Detect which cell encompasses the target text, then output its (X, Y) center coordinate. 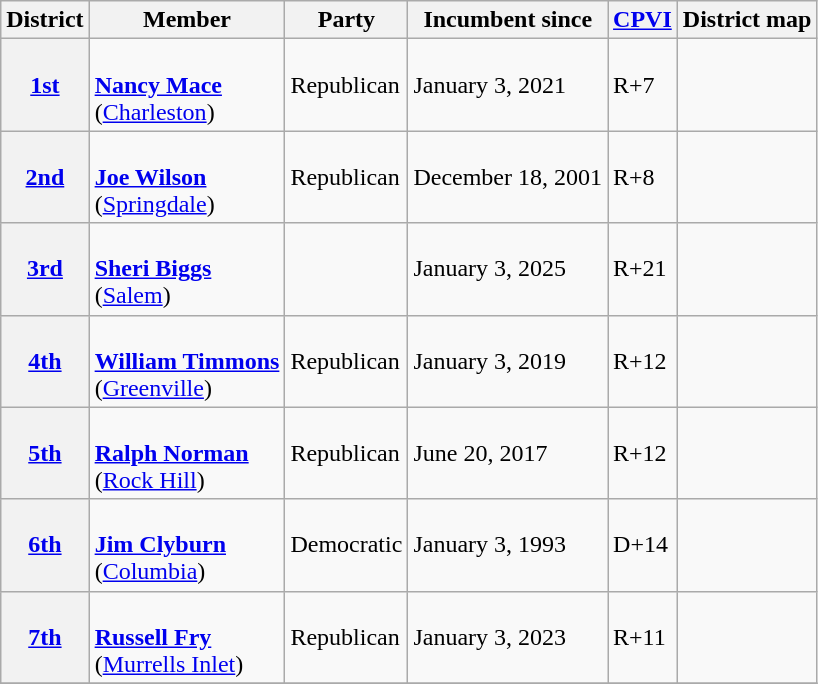
Joe Wilson(Springdale) (187, 177)
3rd (45, 269)
Ralph Norman(Rock Hill) (187, 453)
December 18, 2001 (508, 177)
District (45, 20)
Russell Fry(Murrells Inlet) (187, 637)
R+11 (643, 637)
Sheri Biggs(Salem) (187, 269)
District map (747, 20)
4th (45, 361)
2nd (45, 177)
7th (45, 637)
January 3, 2025 (508, 269)
Member (187, 20)
6th (45, 545)
Party (346, 20)
CPVI (643, 20)
Nancy Mace(Charleston) (187, 85)
Democratic (346, 545)
D+14 (643, 545)
R+8 (643, 177)
Jim Clyburn(Columbia) (187, 545)
William Timmons(Greenville) (187, 361)
5th (45, 453)
January 3, 2019 (508, 361)
January 3, 2023 (508, 637)
R+21 (643, 269)
R+7 (643, 85)
Incumbent since (508, 20)
January 3, 1993 (508, 545)
January 3, 2021 (508, 85)
June 20, 2017 (508, 453)
1st (45, 85)
